Identify which cell holds the provided text, then report its [x, y] central coordinate. 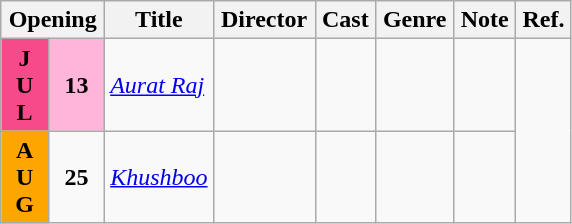
Note [485, 20]
Aurat Raj [159, 85]
Title [159, 20]
AUG [25, 177]
Cast [346, 20]
Genre [415, 20]
25 [76, 177]
Khushboo [159, 177]
Ref. [544, 20]
JUL [25, 85]
13 [76, 85]
Director [264, 20]
Opening [53, 20]
